Return (X, Y) of the center of cell containing provided text 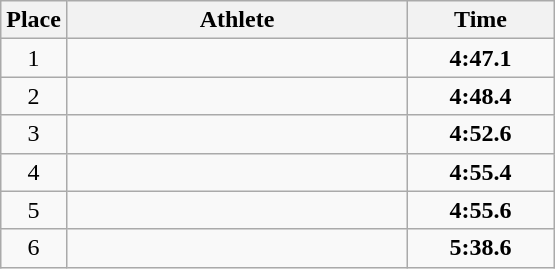
Time (481, 20)
Athlete (236, 20)
2 (34, 96)
4:48.4 (481, 96)
4:52.6 (481, 134)
6 (34, 248)
4:47.1 (481, 58)
4:55.6 (481, 210)
Place (34, 20)
5:38.6 (481, 248)
5 (34, 210)
4 (34, 172)
3 (34, 134)
1 (34, 58)
4:55.4 (481, 172)
